Identify which cell holds the provided text, then report its [x, y] central coordinate. 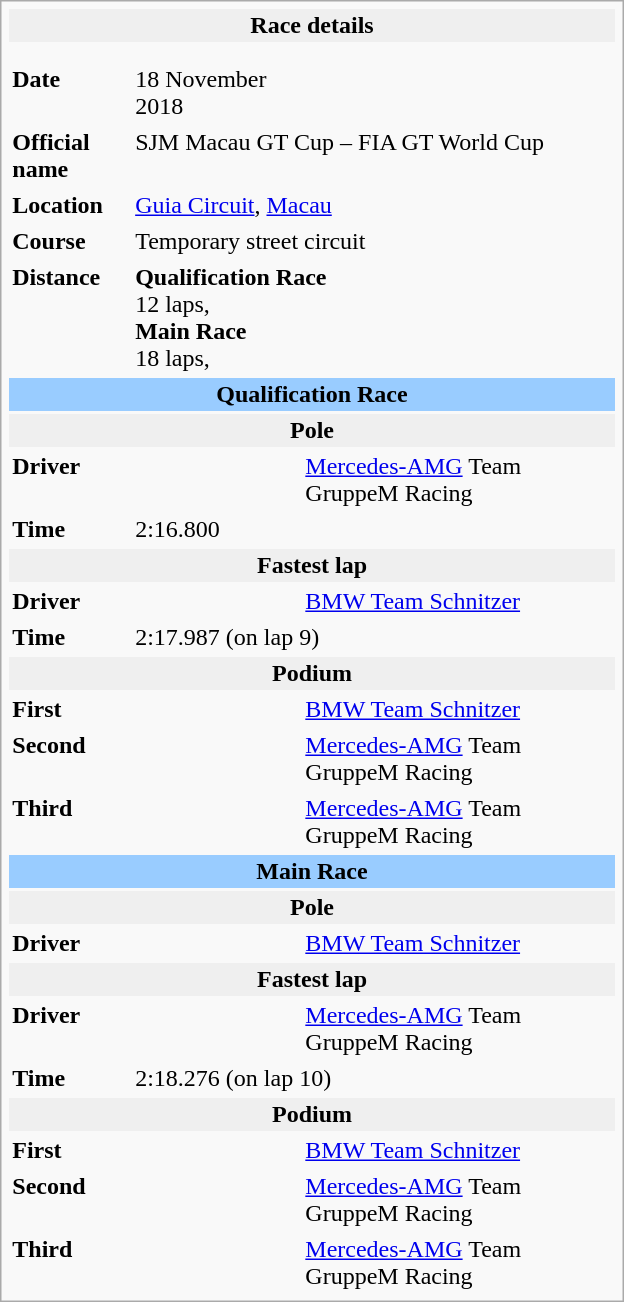
Course [69, 242]
Official name [69, 156]
Qualification Race12 laps, Main Race18 laps, [374, 318]
Main Race [312, 872]
Location [69, 206]
Qualification Race [312, 394]
2:17.987 (on lap 9) [374, 638]
2:18.276 (on lap 10) [374, 1078]
2:16.800 [374, 530]
18 November 2018 [216, 93]
Temporary street circuit [374, 242]
Guia Circuit, Macau [374, 206]
SJM Macau GT Cup – FIA GT World Cup [374, 156]
Race details [312, 26]
Date [69, 93]
Distance [69, 318]
